Identify which cell holds the provided text, then report its (x, y) central coordinate. 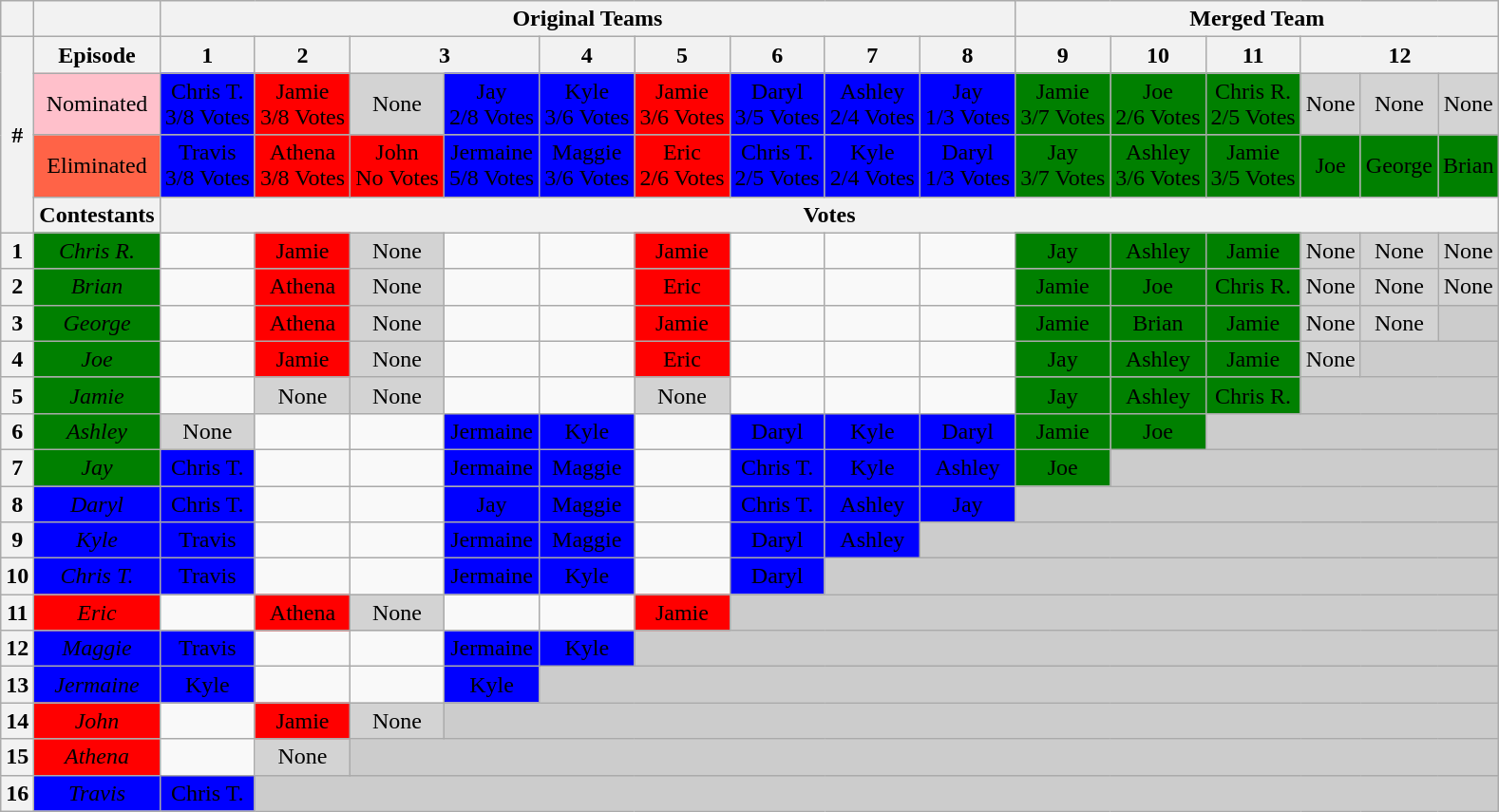
16 (17, 793)
Votes (829, 215)
Original Teams (587, 19)
Daryl1/3 Votes (967, 165)
Contestants (97, 215)
Episode (97, 55)
Jamie3/6 Votes (682, 104)
Chris T.3/8 Votes (207, 104)
Maggie3/6 Votes (587, 165)
Travis3/8 Votes (207, 165)
15 (17, 757)
Kyle2/4 Votes (872, 165)
Ashley3/6 Votes (1158, 165)
Jamie3/7 Votes (1063, 104)
# (17, 135)
Athena3/8 Votes (302, 165)
Merged Team (1258, 19)
John (97, 721)
13 (17, 685)
JohnNo Votes (397, 165)
Chris R.2/5 Votes (1253, 104)
Jay3/7 Votes (1063, 165)
Jamie3/5 Votes (1253, 165)
Eric2/6 Votes (682, 165)
Jermaine5/8 Votes (491, 165)
Joe2/6 Votes (1158, 104)
14 (17, 721)
Chris T.2/5 Votes (777, 165)
Kyle3/6 Votes (587, 104)
Eliminated (97, 165)
Jay1/3 Votes (967, 104)
Jay2/8 Votes (491, 104)
Daryl3/5 Votes (777, 104)
Jamie3/8 Votes (302, 104)
Ashley2/4 Votes (872, 104)
Nominated (97, 104)
